Capture the cell that displays the provided text and extract its (X, Y) central coordinate. 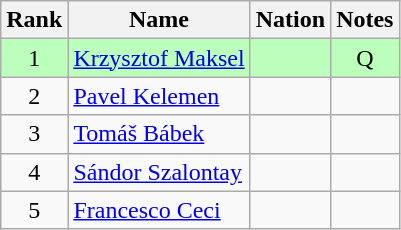
3 (34, 134)
Pavel Kelemen (159, 96)
2 (34, 96)
5 (34, 210)
4 (34, 172)
Rank (34, 20)
Sándor Szalontay (159, 172)
Tomáš Bábek (159, 134)
Krzysztof Maksel (159, 58)
Name (159, 20)
Notes (365, 20)
Nation (290, 20)
1 (34, 58)
Q (365, 58)
Francesco Ceci (159, 210)
